Identify which cell holds the provided text, then report its [x, y] central coordinate. 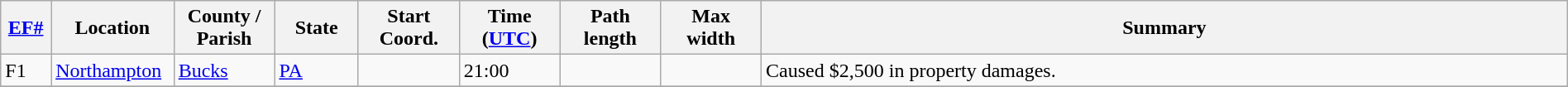
EF# [26, 28]
PA [316, 70]
Bucks [224, 70]
State [316, 28]
County / Parish [224, 28]
Summary [1164, 28]
Time (UTC) [509, 28]
Path length [610, 28]
F1 [26, 70]
Location [112, 28]
Caused $2,500 in property damages. [1164, 70]
Northampton [112, 70]
Max width [711, 28]
Start Coord. [409, 28]
21:00 [509, 70]
